Identify which cell holds the provided text, then report its [x, y] central coordinate. 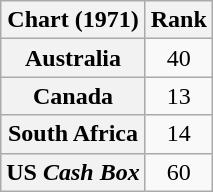
Rank [178, 20]
Chart (1971) [73, 20]
14 [178, 134]
13 [178, 96]
Australia [73, 58]
40 [178, 58]
60 [178, 172]
South Africa [73, 134]
US Cash Box [73, 172]
Canada [73, 96]
